Provide the [x, y] coordinate of the cell's center where the given text is located.  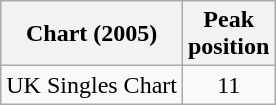
UK Singles Chart [92, 85]
Chart (2005) [92, 34]
Peakposition [228, 34]
11 [228, 85]
